Output the [x, y] coordinate of the center of the cell containing the given text.  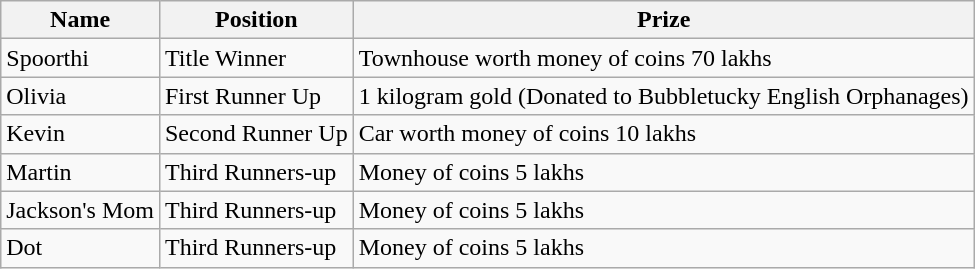
Olivia [80, 96]
Prize [664, 20]
Second Runner Up [256, 134]
Townhouse worth money of coins 70 lakhs [664, 58]
1 kilogram gold (Donated to Bubbletucky English Orphanages) [664, 96]
Martin [80, 172]
First Runner Up [256, 96]
Title Winner [256, 58]
Name [80, 20]
Dot [80, 248]
Position [256, 20]
Jackson's Mom [80, 210]
Spoorthi [80, 58]
Kevin [80, 134]
Car worth money of coins 10 lakhs [664, 134]
